Return (x, y) of the center of cell containing provided text 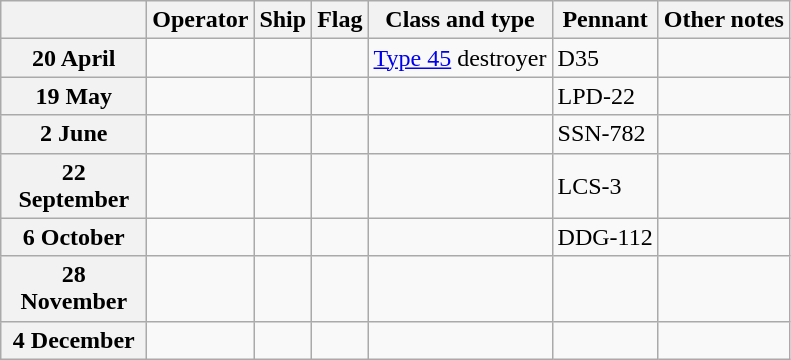
Ship (283, 20)
SSN-782 (605, 134)
DDG-112 (605, 237)
Pennant (605, 20)
4 December (74, 340)
LCS-3 (605, 186)
Class and type (460, 20)
19 May (74, 96)
D35 (605, 58)
28 November (74, 288)
Flag (340, 20)
22 September (74, 186)
Type 45 destroyer (460, 58)
Operator (200, 20)
6 October (74, 237)
Other notes (724, 20)
20 April (74, 58)
LPD-22 (605, 96)
2 June (74, 134)
